Extract the [x, y] coordinate from the center of the cell holding the provided text.  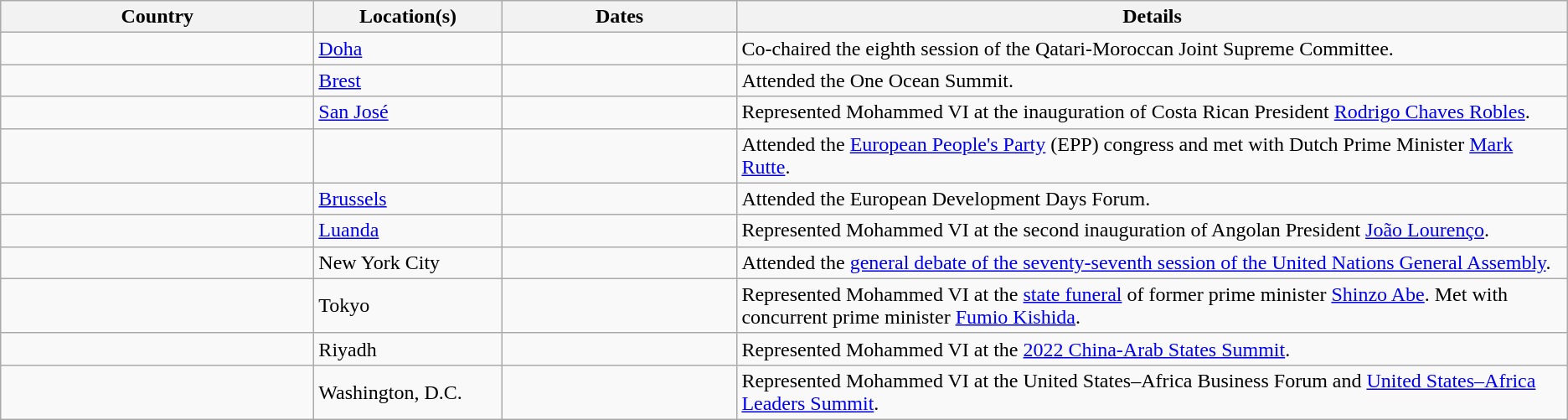
New York City [408, 262]
Brussels [408, 199]
Represented Mohammed VI at the 2022 China-Arab States Summit. [1153, 349]
Represented Mohammed VI at the inauguration of Costa Rican President Rodrigo Chaves Robles. [1153, 112]
San José [408, 112]
Attended the general debate of the seventy-seventh session of the United Nations General Assembly. [1153, 262]
Attended the European People's Party (EPP) congress and met with Dutch Prime Minister Mark Rutte. [1153, 156]
Riyadh [408, 349]
Co-chaired the eighth session of the Qatari-Moroccan Joint Supreme Committee. [1153, 49]
Represented Mohammed VI at the United States–Africa Business Forum and United States–Africa Leaders Summit. [1153, 392]
Attended the One Ocean Summit. [1153, 80]
Location(s) [408, 17]
Represented Mohammed VI at the state funeral of former prime minister Shinzo Abe. Met with concurrent prime minister Fumio Kishida. [1153, 305]
Tokyo [408, 305]
Dates [620, 17]
Details [1153, 17]
Brest [408, 80]
Represented Mohammed VI at the second inauguration of Angolan President João Lourenço. [1153, 231]
Washington, D.C. [408, 392]
Country [157, 17]
Luanda [408, 231]
Doha [408, 49]
Attended the European Development Days Forum. [1153, 199]
